From the cell containing the given text, extract its center point as [x, y] coordinate. 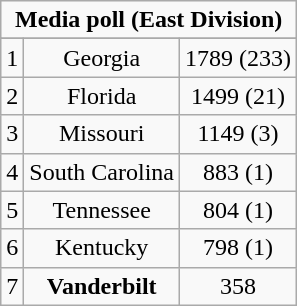
5 [12, 210]
804 (1) [238, 210]
South Carolina [102, 172]
883 (1) [238, 172]
Georgia [102, 58]
Media poll (East Division) [149, 20]
Florida [102, 96]
1149 (3) [238, 134]
3 [12, 134]
Missouri [102, 134]
Vanderbilt [102, 286]
6 [12, 248]
Tennessee [102, 210]
358 [238, 286]
Kentucky [102, 248]
798 (1) [238, 248]
1 [12, 58]
1789 (233) [238, 58]
4 [12, 172]
1499 (21) [238, 96]
2 [12, 96]
7 [12, 286]
